Capture the cell that displays the provided text and extract its (X, Y) central coordinate. 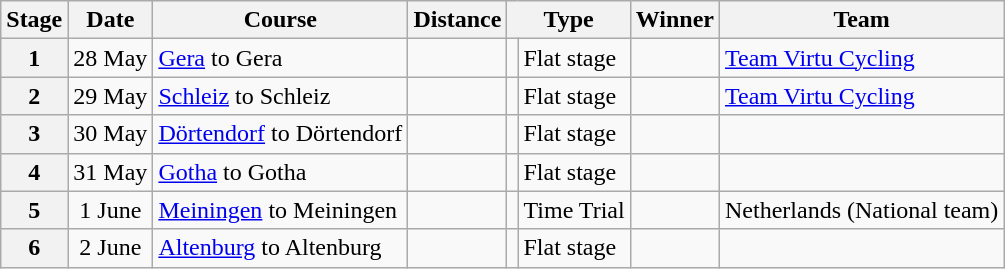
Gotha to Gotha (280, 172)
Time Trial (574, 210)
Team (862, 20)
Schleiz to Schleiz (280, 96)
29 May (110, 96)
2 (34, 96)
2 June (110, 248)
6 (34, 248)
Date (110, 20)
Course (280, 20)
1 June (110, 210)
3 (34, 134)
Distance (458, 20)
Stage (34, 20)
Winner (674, 20)
5 (34, 210)
Type (568, 20)
Meiningen to Meiningen (280, 210)
28 May (110, 58)
1 (34, 58)
31 May (110, 172)
Netherlands (National team) (862, 210)
30 May (110, 134)
4 (34, 172)
Altenburg to Altenburg (280, 248)
Dörtendorf to Dörtendorf (280, 134)
Gera to Gera (280, 58)
